Scan for the cell matching the given text and deliver its (X, Y) coordinate at center. 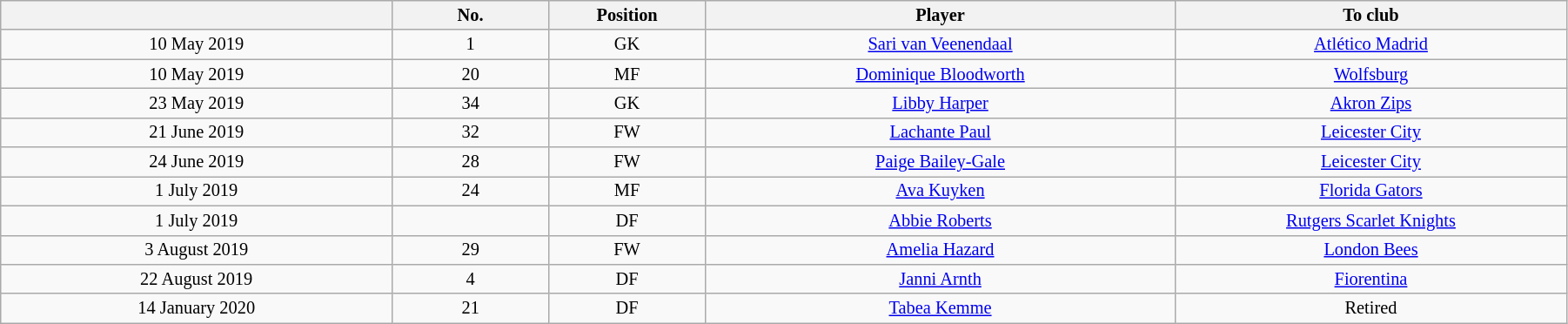
Akron Zips (1371, 103)
Paige Bailey-Gale (941, 162)
Fiorentina (1371, 279)
1 (471, 44)
32 (471, 132)
34 (471, 103)
21 (471, 308)
4 (471, 279)
Libby Harper (941, 103)
Amelia Hazard (941, 250)
Rutgers Scarlet Knights (1371, 220)
Janni Arnth (941, 279)
Abbie Roberts (941, 220)
London Bees (1371, 250)
No. (471, 15)
Florida Gators (1371, 191)
24 June 2019 (197, 162)
Wolfsburg (1371, 74)
To club (1371, 15)
29 (471, 250)
23 May 2019 (197, 103)
Sari van Veenendaal (941, 44)
Position (627, 15)
Tabea Kemme (941, 308)
24 (471, 191)
Atlético Madrid (1371, 44)
Lachante Paul (941, 132)
22 August 2019 (197, 279)
28 (471, 162)
3 August 2019 (197, 250)
Player (941, 15)
14 January 2020 (197, 308)
20 (471, 74)
21 June 2019 (197, 132)
Ava Kuyken (941, 191)
Dominique Bloodworth (941, 74)
Retired (1371, 308)
